Output the (x, y) coordinate of the center of the cell containing the given text.  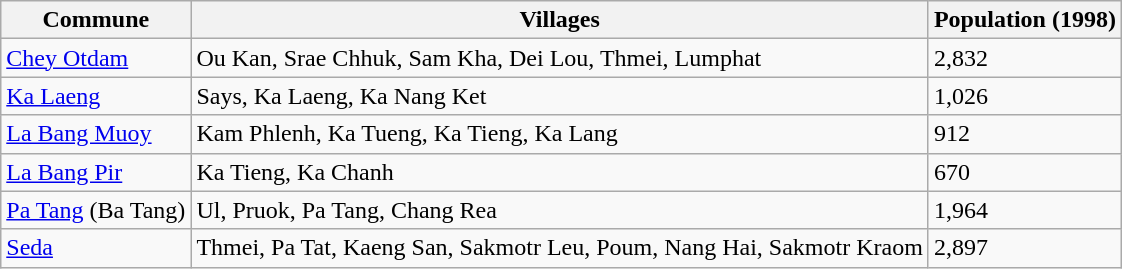
Population (1998) (1024, 20)
La Bang Pir (96, 172)
912 (1024, 134)
Kam Phlenh, Ka Tueng, Ka Tieng, Ka Lang (560, 134)
Chey Otdam (96, 58)
Villages (560, 20)
670 (1024, 172)
Ka Laeng (96, 96)
2,832 (1024, 58)
Ou Kan, Srae Chhuk, Sam Kha, Dei Lou, Thmei, Lumphat (560, 58)
Ul, Pruok, Pa Tang, Chang Rea (560, 210)
Thmei, Pa Tat, Kaeng San, Sakmotr Leu, Poum, Nang Hai, Sakmotr Kraom (560, 248)
1,026 (1024, 96)
Seda (96, 248)
Commune (96, 20)
Says, Ka Laeng, Ka Nang Ket (560, 96)
Ka Tieng, Ka Chanh (560, 172)
2,897 (1024, 248)
Pa Tang (Ba Tang) (96, 210)
1,964 (1024, 210)
La Bang Muoy (96, 134)
